Determine the [X, Y] coordinate at the center of the cell enclosing the given text.  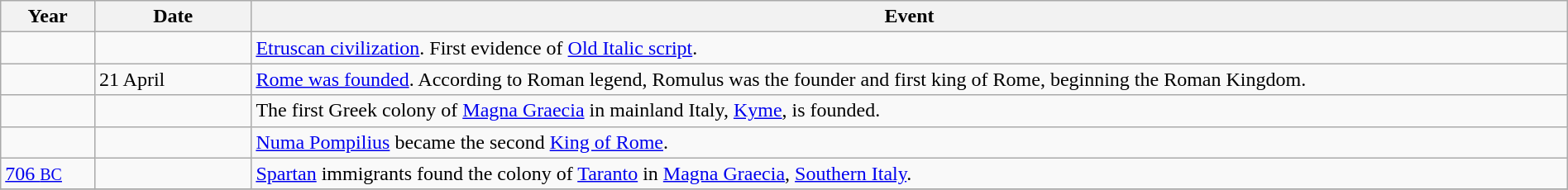
Event [910, 17]
Numa Pompilius became the second King of Rome. [910, 142]
Etruscan civilization. First evidence of Old Italic script. [910, 48]
Spartan immigrants found the colony of Taranto in Magna Graecia, Southern Italy. [910, 173]
Year [48, 17]
Rome was founded. According to Roman legend, Romulus was the founder and first king of Rome, beginning the Roman Kingdom. [910, 79]
The first Greek colony of Magna Graecia in mainland Italy, Kyme, is founded. [910, 111]
Date [172, 17]
21 April [172, 79]
706 BC [48, 173]
